Identify which cell holds the provided text, then report its [X, Y] central coordinate. 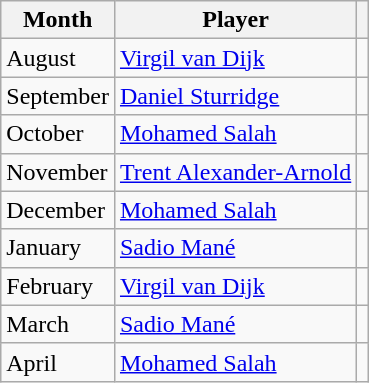
January [58, 248]
December [58, 210]
Trent Alexander-Arnold [235, 172]
September [58, 96]
November [58, 172]
Month [58, 20]
February [58, 286]
Daniel Sturridge [235, 96]
March [58, 324]
April [58, 362]
Player [235, 20]
August [58, 58]
October [58, 134]
